Determine the [X, Y] coordinate at the center of the cell enclosing the given text.  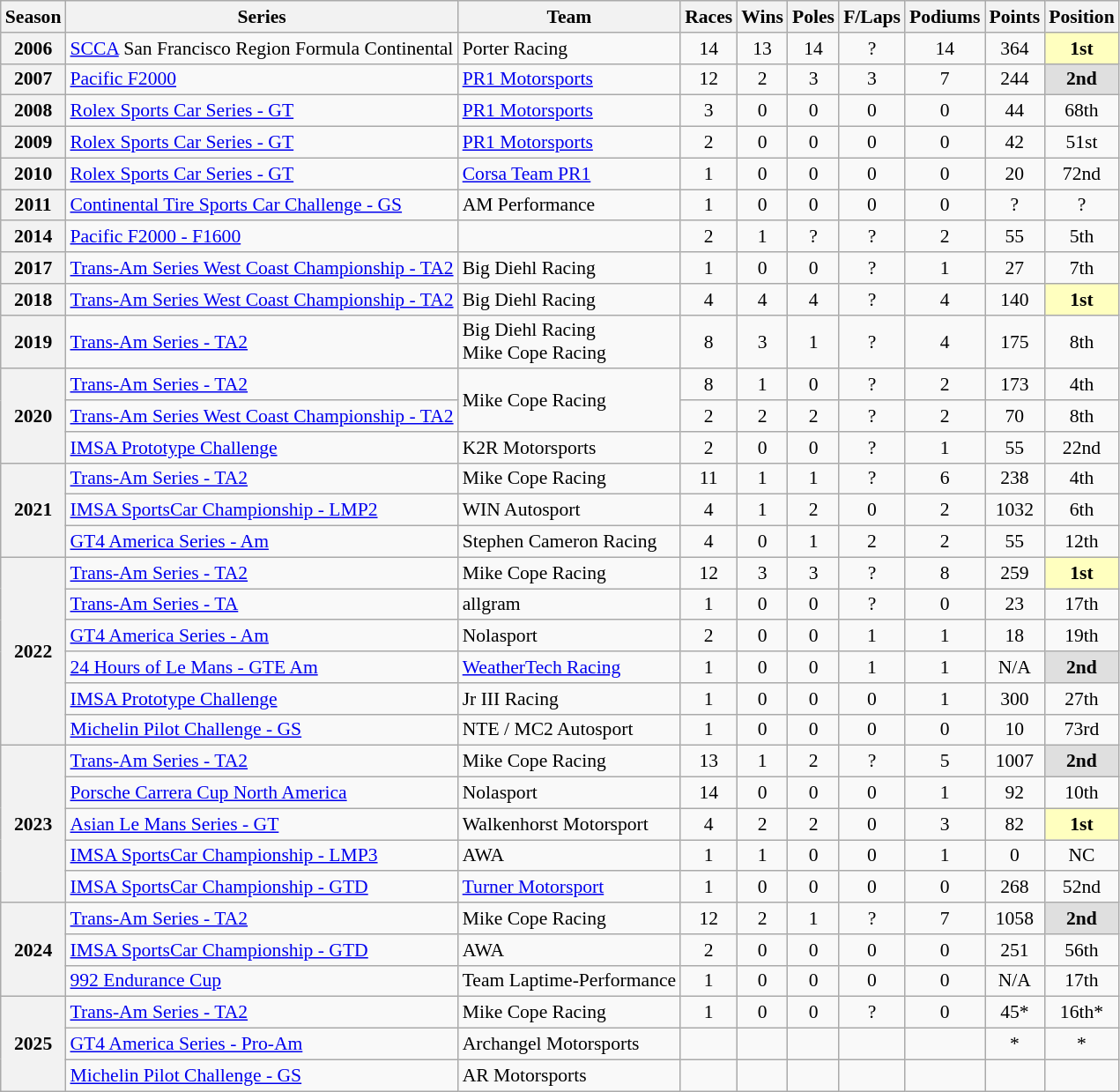
2009 [33, 143]
73rd [1081, 730]
992 Endurance Cup [261, 981]
364 [1015, 48]
2006 [33, 48]
Turner Motorsport [569, 888]
WIN Autosport [569, 510]
2007 [33, 79]
244 [1015, 79]
allgram [569, 605]
42 [1015, 143]
Trans-Am Series - TA [261, 605]
11 [708, 479]
68th [1081, 111]
Podiums [945, 17]
300 [1015, 699]
Wins [762, 17]
2008 [33, 111]
2021 [33, 509]
175 [1015, 342]
7th [1081, 268]
19th [1081, 636]
82 [1015, 824]
12th [1081, 542]
72nd [1081, 174]
268 [1015, 888]
2017 [33, 268]
92 [1015, 793]
70 [1015, 416]
44 [1015, 111]
GT4 America Series - Pro-Am [261, 1044]
Pacific F2000 [261, 79]
51st [1081, 143]
2023 [33, 824]
23 [1015, 605]
56th [1081, 950]
27 [1015, 268]
Stephen Cameron Racing [569, 542]
Series [261, 17]
27th [1081, 699]
24 Hours of Le Mans - GTE Am [261, 667]
18 [1015, 636]
Position [1081, 17]
1058 [1015, 918]
AR Motorsports [569, 1075]
2010 [33, 174]
IMSA SportsCar Championship - LMP2 [261, 510]
5 [945, 761]
6th [1081, 510]
10th [1081, 793]
Continental Tire Sports Car Challenge - GS [261, 205]
NTE / MC2 Autosport [569, 730]
Jr III Racing [569, 699]
45* [1015, 1013]
Races [708, 17]
Team Laptime-Performance [569, 981]
Season [33, 17]
2014 [33, 237]
WeatherTech Racing [569, 667]
20 [1015, 174]
1007 [1015, 761]
Team [569, 17]
238 [1015, 479]
Porter Racing [569, 48]
SCCA San Francisco Region Formula Continental [261, 48]
5th [1081, 237]
2024 [33, 950]
251 [1015, 950]
140 [1015, 300]
K2R Motorsports [569, 448]
6 [945, 479]
Big Diehl RacingMike Cope Racing [569, 342]
Walkenhorst Motorsport [569, 824]
F/Laps [872, 17]
2011 [33, 205]
2020 [33, 416]
Porsche Carrera Cup North America [261, 793]
259 [1015, 573]
2025 [33, 1044]
IMSA SportsCar Championship - LMP3 [261, 856]
Corsa Team PR1 [569, 174]
2018 [33, 300]
AM Performance [569, 205]
Pacific F2000 - F1600 [261, 237]
22nd [1081, 448]
Poles [813, 17]
2022 [33, 651]
173 [1015, 385]
16th* [1081, 1013]
2019 [33, 342]
1032 [1015, 510]
10 [1015, 730]
NC [1081, 856]
Points [1015, 17]
Archangel Motorsports [569, 1044]
52nd [1081, 888]
Asian Le Mans Series - GT [261, 824]
